Output the [X, Y] coordinate of the center of the cell containing the given text.  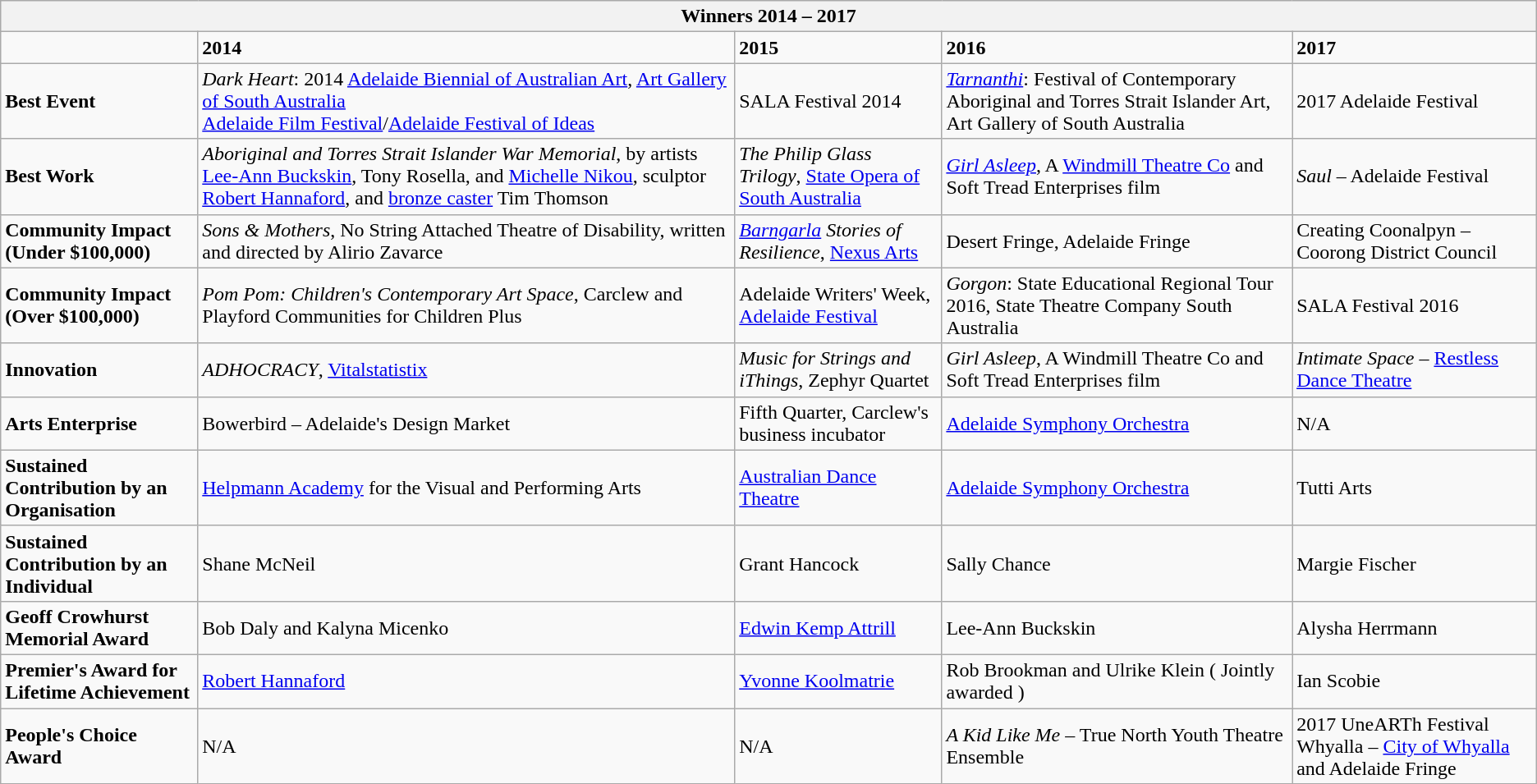
Australian Dance Theatre [838, 488]
2016 [1117, 48]
Saul – Adelaide Festival [1415, 177]
Bob Daly and Kalyna Micenko [466, 627]
Innovation [99, 369]
A Kid Like Me – True North Youth Theatre Ensemble [1117, 745]
SALA Festival 2014 [838, 101]
SALA Festival 2016 [1415, 305]
Winners 2014 – 2017 [768, 16]
Best Event [99, 101]
The Philip Glass Trilogy, State Opera of South Australia [838, 177]
Margie Fischer [1415, 563]
Community Impact (Under $100,000) [99, 241]
2017 [1415, 48]
Ian Scobie [1415, 681]
Fifth Quarter, Carclew's business incubator [838, 424]
2014 [466, 48]
Sustained Contribution by an Organisation [99, 488]
Intimate Space – Restless Dance Theatre [1415, 369]
Arts Enterprise [99, 424]
Edwin Kemp Attrill [838, 627]
Tutti Arts [1415, 488]
2017 UneARTh Festival Whyalla – City of Whyalla and Adelaide Fringe [1415, 745]
Robert Hannaford [466, 681]
Geoff Crowhurst Memorial Award [99, 627]
Shane McNeil [466, 563]
Premier's Award for Lifetime Achievement [99, 681]
Dark Heart: 2014 Adelaide Biennial of Australian Art, Art Gallery of South AustraliaAdelaide Film Festival/Adelaide Festival of Ideas [466, 101]
2015 [838, 48]
Lee-Ann Buckskin [1117, 627]
People's Choice Award [99, 745]
Helpmann Academy for the Visual and Performing Arts [466, 488]
Gorgon: State Educational Regional Tour 2016, State Theatre Company South Australia [1117, 305]
Sally Chance [1117, 563]
Rob Brookman and Ulrike Klein ( Jointly awarded ) [1117, 681]
Best Work [99, 177]
Grant Hancock [838, 563]
Bowerbird – Adelaide's Design Market [466, 424]
Yvonne Koolmatrie [838, 681]
Tarnanthi: Festival of Contemporary Aboriginal and Torres Strait Islander Art, Art Gallery of South Australia [1117, 101]
Desert Fringe, Adelaide Fringe [1117, 241]
Adelaide Writers' Week, Adelaide Festival [838, 305]
Barngarla Stories of Resilience, Nexus Arts [838, 241]
Sustained Contribution by an Individual [99, 563]
Creating Coonalpyn – Coorong District Council [1415, 241]
Alysha Herrmann [1415, 627]
Music for Strings and iThings, Zephyr Quartet [838, 369]
Pom Pom: Children's Contemporary Art Space, Carclew and Playford Communities for Children Plus [466, 305]
Sons & Mothers, No String Attached Theatre of Disability, written and directed by Alirio Zavarce [466, 241]
2017 Adelaide Festival [1415, 101]
Community Impact (Over $100,000) [99, 305]
ADHOCRACY, Vitalstatistix [466, 369]
